Return the [X, Y] coordinate for the center point of the cell that contains the specified text.  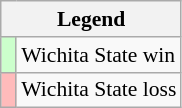
Legend [92, 19]
Wichita State win [98, 55]
Wichita State loss [98, 90]
